Determine the (X, Y) coordinate at the center of the cell enclosing the given text.  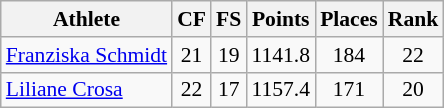
FS (228, 19)
Rank (414, 19)
20 (414, 90)
CF (192, 19)
Places (349, 19)
21 (192, 55)
171 (349, 90)
Points (280, 19)
19 (228, 55)
1157.4 (280, 90)
1141.8 (280, 55)
Franziska Schmidt (86, 55)
17 (228, 90)
184 (349, 55)
Liliane Crosa (86, 90)
Athlete (86, 19)
